Capture the cell that displays the provided text and extract its [x, y] central coordinate. 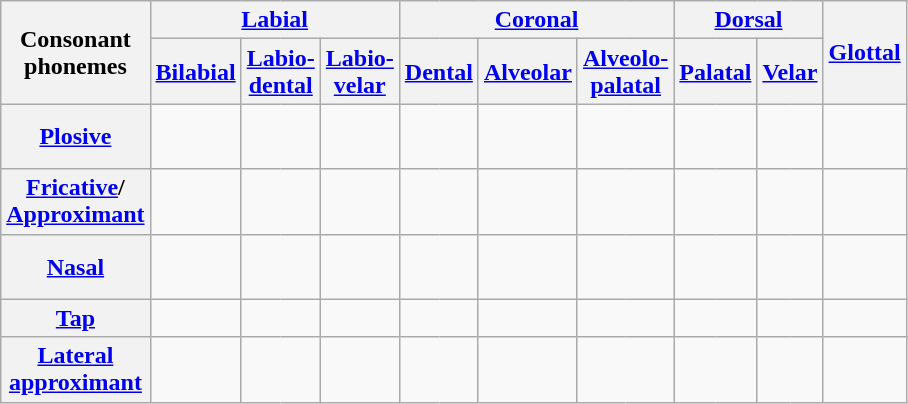
Nasal [76, 266]
Labial [274, 20]
Fricative/Approximant [76, 202]
Tap [76, 318]
Palatal [716, 72]
Glottal [864, 52]
Consonantphonemes [76, 52]
Labio-velar [360, 72]
Velar [790, 72]
Labio-dental [280, 72]
Lateralapproximant [76, 370]
Bilabial [196, 72]
Dental [438, 72]
Dorsal [748, 20]
Alveolar [528, 72]
Coronal [536, 20]
Plosive [76, 136]
Alveolo-palatal [625, 72]
